Locate the cell with the specified text and output its (X, Y) center coordinate. 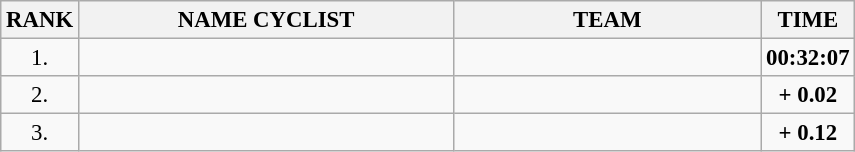
3. (40, 133)
TEAM (608, 20)
RANK (40, 20)
+ 0.12 (808, 133)
+ 0.02 (808, 95)
NAME CYCLIST (266, 20)
2. (40, 95)
00:32:07 (808, 58)
TIME (808, 20)
1. (40, 58)
